Determine the [x, y] coordinate at the center of the cell enclosing the given text.  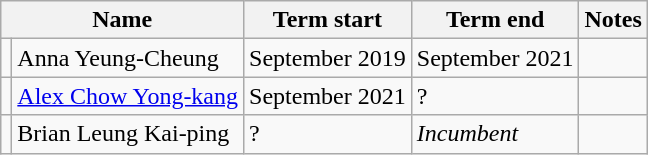
Alex Chow Yong-kang [128, 96]
Notes [613, 20]
Term start [328, 20]
Incumbent [495, 134]
Brian Leung Kai-ping [128, 134]
Anna Yeung-Cheung [128, 58]
Term end [495, 20]
September 2019 [328, 58]
Name [122, 20]
